From the cell containing the given text, extract its center point as [X, Y] coordinate. 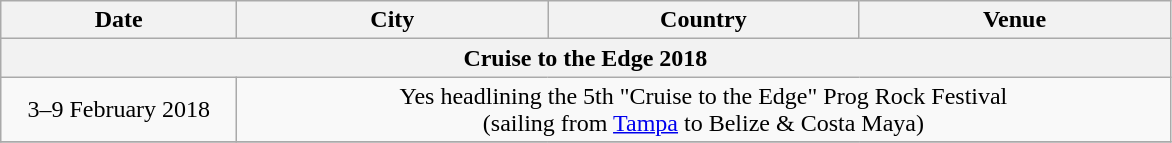
Venue [1014, 20]
3–9 February 2018 [119, 110]
Date [119, 20]
Country [704, 20]
Cruise to the Edge 2018 [586, 58]
Yes headlining the 5th "Cruise to the Edge" Prog Rock Festival (sailing from Tampa to Belize & Costa Maya) [704, 110]
City [392, 20]
